Provide the [X, Y] coordinate of the cell's center where the given text is located.  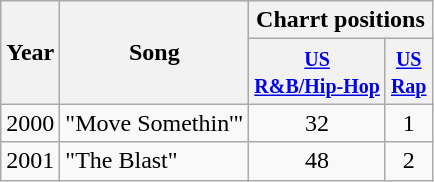
"The Blast" [154, 161]
Song [154, 52]
2001 [30, 161]
Year [30, 52]
USR&B/Hip-Hop [318, 72]
32 [318, 123]
2 [408, 161]
1 [408, 123]
2000 [30, 123]
"Move Somethin'" [154, 123]
48 [318, 161]
USRap [408, 72]
Charrt positions [340, 20]
